Return the [x, y] coordinate for the center point of the cell that contains the specified text.  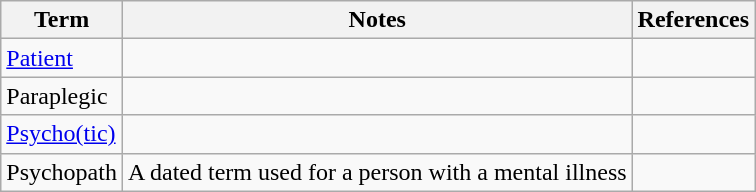
Term [62, 20]
Notes [377, 20]
Psychopath [62, 172]
References [694, 20]
Patient [62, 58]
Psycho(tic) [62, 134]
Paraplegic [62, 96]
A dated term used for a person with a mental illness [377, 172]
